For the text-containing cell, return its midpoint in (X, Y) coordinate format. 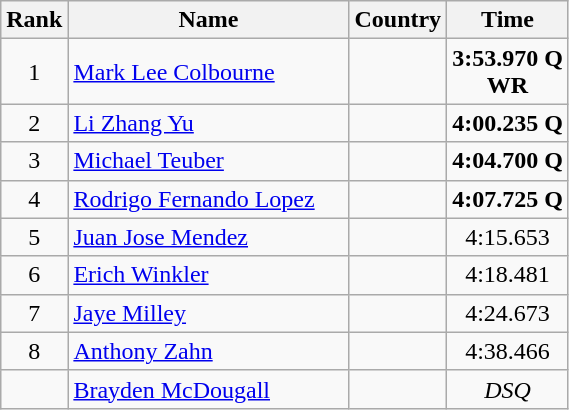
Li Zhang Yu (208, 123)
5 (34, 237)
Mark Lee Colbourne (208, 72)
Time (508, 20)
Anthony Zahn (208, 351)
4:04.700 Q (508, 161)
4:00.235 Q (508, 123)
DSQ (508, 389)
4 (34, 199)
8 (34, 351)
Michael Teuber (208, 161)
Rodrigo Fernando Lopez (208, 199)
Erich Winkler (208, 275)
3:53.970 Q WR (508, 72)
Juan Jose Mendez (208, 237)
4:07.725 Q (508, 199)
Rank (34, 20)
4:15.653 (508, 237)
Country (398, 20)
7 (34, 313)
4:24.673 (508, 313)
6 (34, 275)
Jaye Milley (208, 313)
1 (34, 72)
4:38.466 (508, 351)
2 (34, 123)
3 (34, 161)
Name (208, 20)
4:18.481 (508, 275)
Brayden McDougall (208, 389)
